Search for the cell housing the specified text and yield its [x, y] center coordinate. 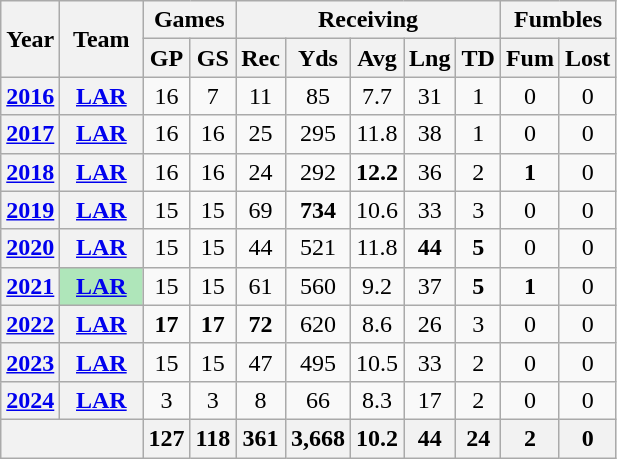
Fumbles [558, 20]
37 [430, 286]
620 [318, 324]
10.5 [376, 362]
Games [190, 20]
734 [318, 210]
26 [430, 324]
Receiving [368, 20]
GS [213, 58]
2020 [30, 248]
292 [318, 172]
Team [102, 39]
38 [430, 134]
Yds [318, 58]
8.6 [376, 324]
69 [261, 210]
7.7 [376, 96]
TD [478, 58]
3,668 [318, 438]
8 [261, 400]
10.6 [376, 210]
361 [261, 438]
66 [318, 400]
Rec [261, 58]
61 [261, 286]
25 [261, 134]
12.2 [376, 172]
85 [318, 96]
Avg [376, 58]
7 [213, 96]
10.2 [376, 438]
31 [430, 96]
295 [318, 134]
Fum [530, 58]
Lng [430, 58]
118 [213, 438]
495 [318, 362]
127 [166, 438]
11 [261, 96]
72 [261, 324]
2024 [30, 400]
36 [430, 172]
Lost [587, 58]
521 [318, 248]
47 [261, 362]
Year [30, 39]
2023 [30, 362]
2022 [30, 324]
560 [318, 286]
2021 [30, 286]
9.2 [376, 286]
2016 [30, 96]
2019 [30, 210]
2018 [30, 172]
8.3 [376, 400]
GP [166, 58]
2017 [30, 134]
